Search for the cell housing the specified text and yield its [X, Y] center coordinate. 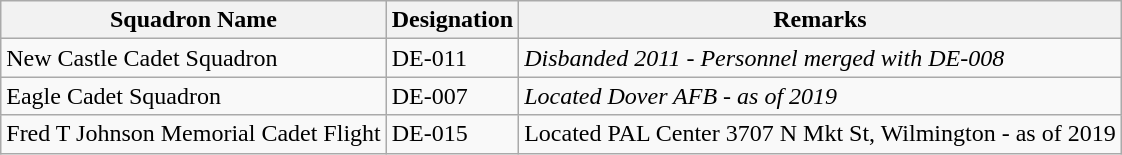
Located Dover AFB - as of 2019 [820, 96]
Designation [452, 20]
Eagle Cadet Squadron [194, 96]
Disbanded 2011 - Personnel merged with DE-008 [820, 58]
Located PAL Center 3707 N Mkt St, Wilmington - as of 2019 [820, 134]
Fred T Johnson Memorial Cadet Flight [194, 134]
Remarks [820, 20]
New Castle Cadet Squadron [194, 58]
DE-015 [452, 134]
DE-011 [452, 58]
DE-007 [452, 96]
Squadron Name [194, 20]
